Capture the cell that displays the provided text and extract its [x, y] central coordinate. 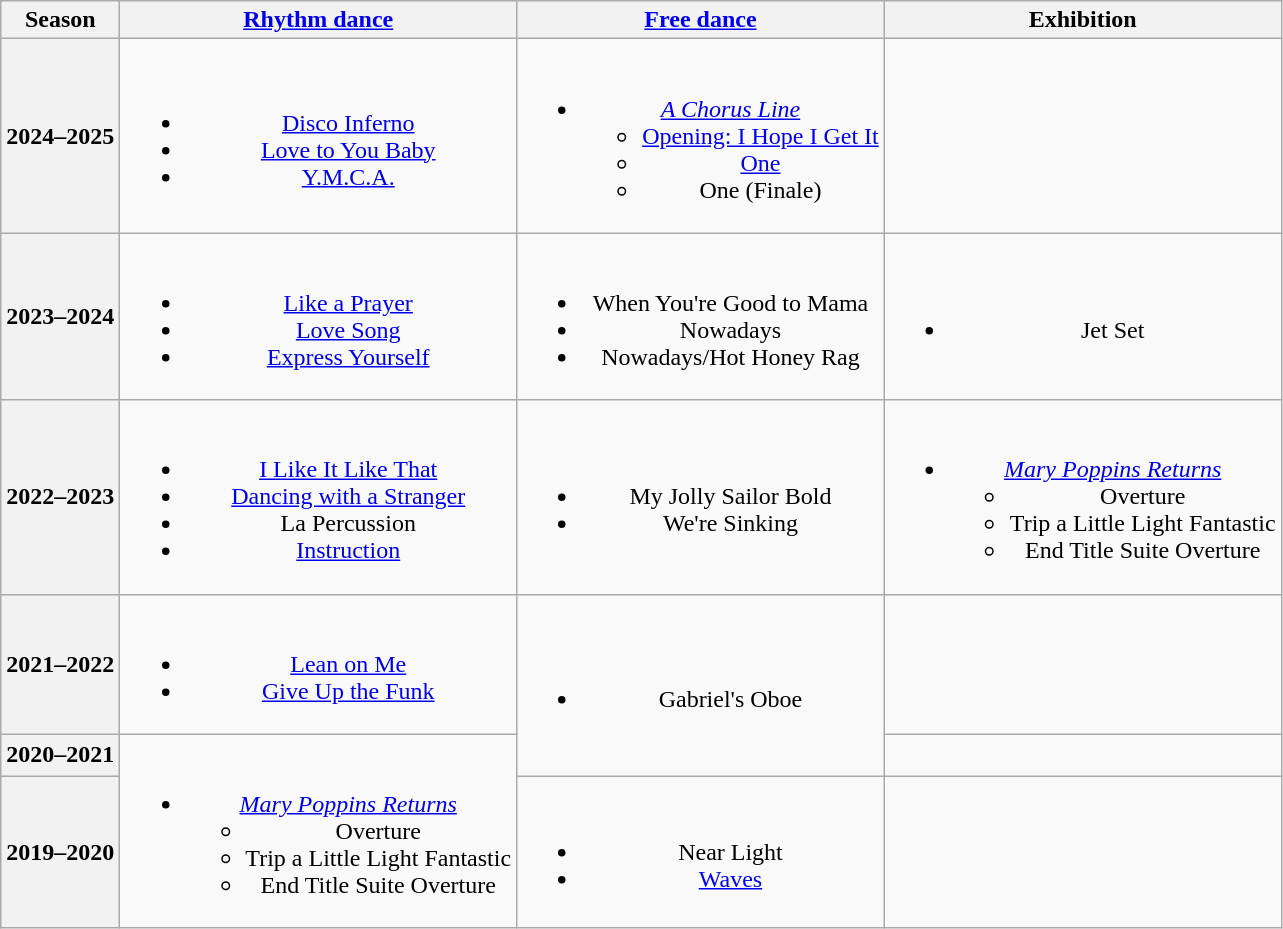
Jet Set [1082, 316]
Gabriel's Oboe [701, 685]
2022–2023 [60, 497]
Disco Inferno Love to You Baby Y.M.C.A. [318, 136]
My Jolly Sailor Bold We're Sinking [701, 497]
I Like It Like That Dancing with a Stranger La Percussion Instruction [318, 497]
Exhibition [1082, 20]
2023–2024 [60, 316]
2020–2021 [60, 754]
A Chorus LineOpening: I Hope I Get ItOneOne (Finale) [701, 136]
Rhythm dance [318, 20]
Season [60, 20]
Like a PrayerLove SongExpress Yourself [318, 316]
2021–2022 [60, 664]
Near Light Waves [701, 852]
2024–2025 [60, 136]
Mary Poppins ReturnsOverture Trip a Little Light Fantastic End Title Suite Overture [1082, 497]
Lean on Me Give Up the Funk [318, 664]
2019–2020 [60, 852]
When You're Good to Mama Nowadays Nowadays/Hot Honey Rag [701, 316]
Mary Poppins Returns Overture Trip a Little Light Fantastic End Title Suite Overture [318, 831]
Free dance [701, 20]
